Return the [X, Y] coordinate for the center point of the cell that contains the specified text.  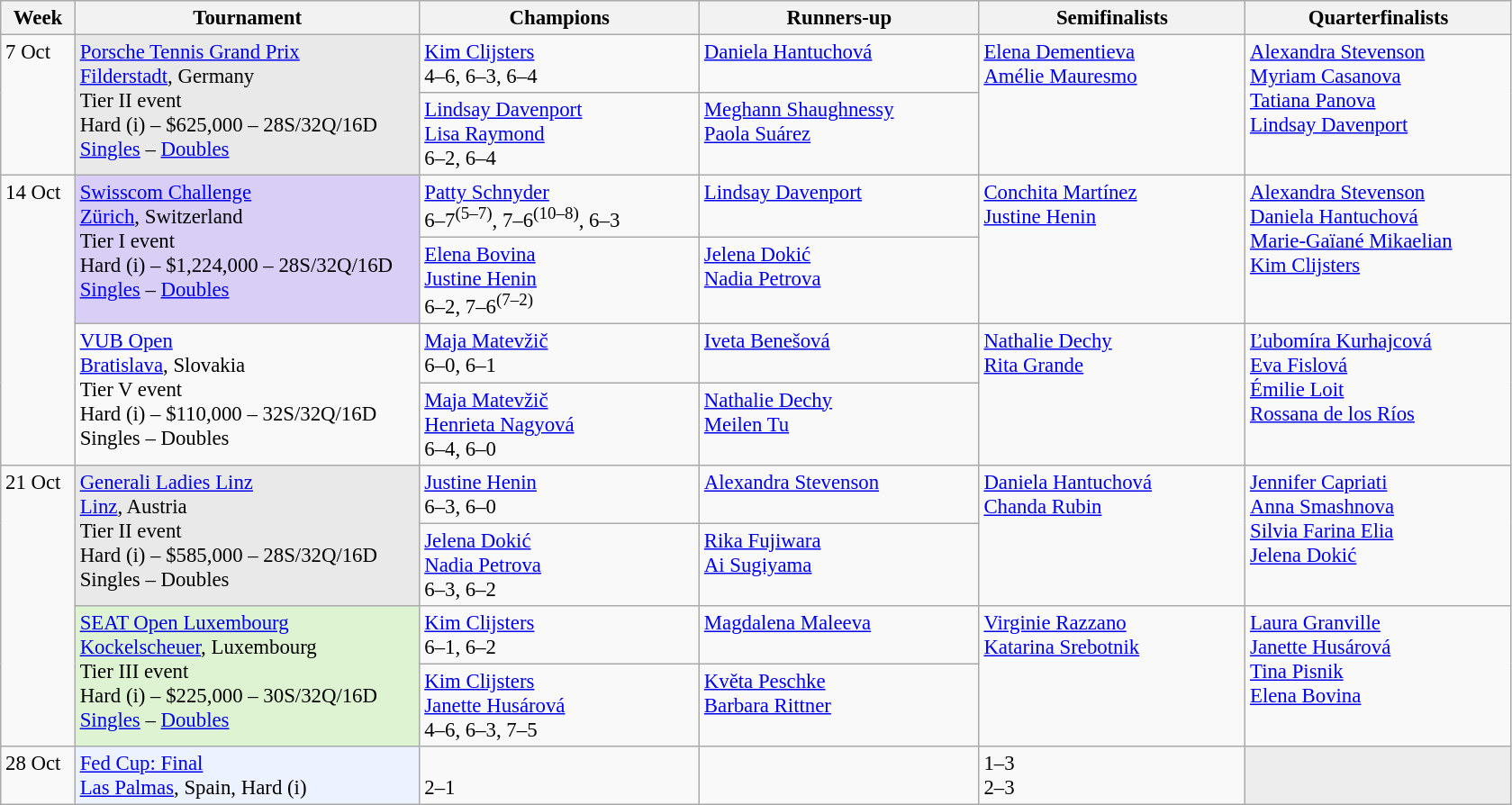
14 Oct [38, 321]
Daniela Hantuchová [839, 65]
Semifinalists [1112, 18]
Květa Peschke Barbara Rittner [839, 705]
7 Oct [38, 105]
Jennifer Capriati Anna Smashnova Silvia Farina Elia Jelena Dokić [1379, 535]
Alexandra Stevenson Myriam Casanova Tatiana Panova Lindsay Davenport [1379, 105]
Quarterfinalists [1379, 18]
1–3 2–3 [1112, 776]
2–1 [560, 776]
Champions [560, 18]
Kim Clijsters 4–6, 6–3, 6–4 [560, 65]
VUB Open Bratislava, Slovakia Tier V eventHard (i) – $110,000 – 32S/32Q/16DSingles – Doubles [247, 394]
Nathalie Dechy Meilen Tu [839, 424]
Swisscom Challenge Zürich, Switzerland Tier I eventHard (i) – $1,224,000 – 28S/32Q/16DSingles – Doubles [247, 250]
Rika Fujiwara Ai Sugiyama [839, 565]
Alexandra Stevenson Daniela Hantuchová Marie-Gaïané Mikaelian Kim Clijsters [1379, 250]
Conchita Martínez Justine Henin [1112, 250]
Fed Cup: Final Las Palmas, Spain, Hard (i) [247, 776]
Tournament [247, 18]
21 Oct [38, 605]
Nathalie Dechy Rita Grande [1112, 394]
Generali Ladies Linz Linz, Austria Tier II eventHard (i) – $585,000 – 28S/32Q/16DSingles – Doubles [247, 535]
Porsche Tennis Grand Prix Filderstadt, Germany Tier II eventHard (i) – $625,000 – 28S/32Q/16DSingles – Doubles [247, 105]
Maja Matevžič Henrieta Nagyová6–4, 6–0 [560, 424]
Jelena Dokić Nadia Petrova6–3, 6–2 [560, 565]
Lindsay Davenport Lisa Raymond6–2, 6–4 [560, 134]
Alexandra Stevenson [839, 493]
Patty Schnyder 6–7(5–7), 7–6(10–8), 6–3 [560, 207]
Elena Dementieva Amélie Mauresmo [1112, 105]
Maja Matevžič 6–0, 6–1 [560, 353]
Justine Henin 6–3, 6–0 [560, 493]
Lindsay Davenport [839, 207]
Week [38, 18]
Kim Clijsters Janette Husárová4–6, 6–3, 7–5 [560, 705]
Magdalena Maleeva [839, 634]
Laura Granville Janette Husárová Tina Pisnik Elena Bovina [1379, 675]
Iveta Benešová [839, 353]
Ľubomíra Kurhajcová Eva Fislová Émilie Loit Rossana de los Ríos [1379, 394]
Runners-up [839, 18]
28 Oct [38, 776]
Kim Clijsters 6–1, 6–2 [560, 634]
Virginie Razzano Katarina Srebotnik [1112, 675]
Daniela Hantuchová Chanda Rubin [1112, 535]
Jelena Dokić Nadia Petrova [839, 281]
SEAT Open Luxembourg Kockelscheuer, Luxembourg Tier III eventHard (i) – $225,000 – 30S/32Q/16DSingles – Doubles [247, 675]
Meghann Shaughnessy Paola Suárez [839, 134]
Elena Bovina Justine Henin6–2, 7–6(7–2) [560, 281]
